Provide the [x, y] coordinate of the cell's center where the given text is located.  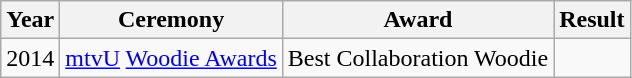
Award [418, 20]
mtvU Woodie Awards [171, 58]
Ceremony [171, 20]
Result [592, 20]
Year [30, 20]
2014 [30, 58]
Best Collaboration Woodie [418, 58]
